Detect which cell encompasses the target text, then output its [X, Y] center coordinate. 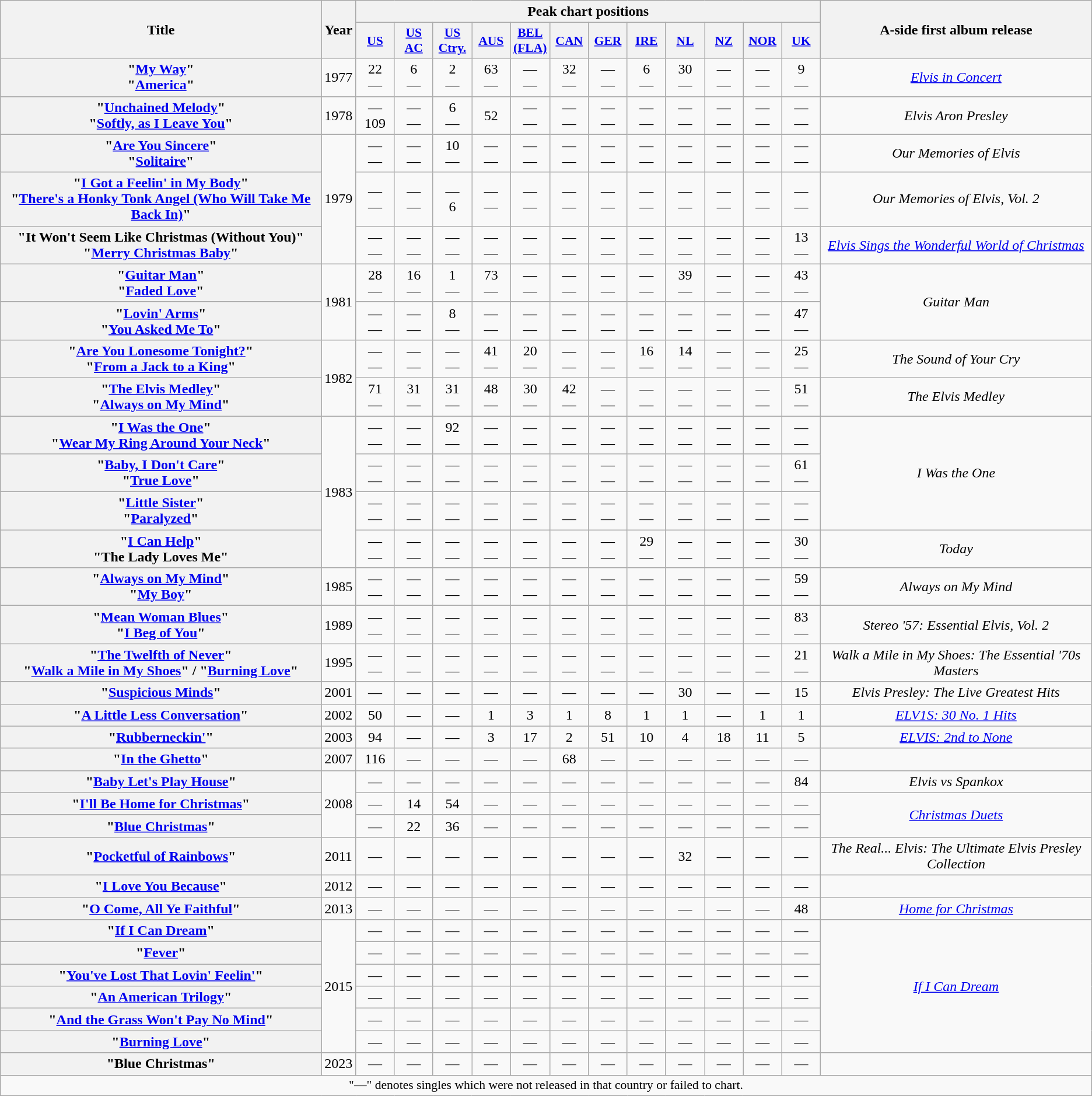
—6 [452, 199]
5 [801, 737]
59— [801, 587]
"Unchained Melody" "Softly, as I Leave You" [161, 116]
10— [452, 153]
"I Was the One" "Wear My Ring Around Your Neck" [161, 434]
73— [491, 282]
UK [801, 41]
"I'll Be Home for Christmas" [161, 804]
15 [801, 693]
The Real... Elvis: The Ultimate Elvis Presley Collection [957, 856]
"And the Grass Won't Pay No Mind" [161, 1020]
"I Can Help""The Lady Loves Me" [161, 549]
32— [569, 77]
Today [957, 549]
25— [801, 358]
14 [414, 804]
2013 [338, 909]
11 [762, 737]
Our Memories of Elvis [957, 153]
"Rubberneckin'" [161, 737]
"—" denotes singles which were not released in that country or failed to chart. [546, 1085]
"I Love You Because" [161, 886]
1985 [338, 587]
Christmas Duets [957, 815]
USCtry. [452, 41]
Elvis Presley: The Live Greatest Hits [957, 693]
Elvis Aron Presley [957, 116]
1983 [338, 491]
"Are You Sincere" "Solitaire" [161, 153]
36 [452, 826]
I Was the One [957, 473]
32 [685, 856]
1995 [338, 663]
A-side first album release [957, 29]
NL [685, 41]
68 [569, 759]
18 [724, 737]
"Guitar Man" "Faded Love" [161, 282]
71— [375, 397]
Elvis Sings the Wonderful World of Christmas [957, 245]
13— [801, 245]
8 [608, 715]
"An American Trilogy" [161, 997]
ELV1S: 30 No. 1 Hits [957, 715]
54 [452, 804]
ELVIS: 2nd to None [957, 737]
"Are You Lonesome Tonight?" "From a Jack to a King" [161, 358]
Always on My Mind [957, 587]
"O Come, All Ye Faithful" [161, 909]
51— [801, 397]
Year [338, 29]
BEL(FLA) [530, 41]
If I Can Dream [957, 986]
—109 [375, 116]
"I Got a Feelin' in My Body" "There's a Honky Tonk Angel (Who Will Take Me Back In)" [161, 199]
43— [801, 282]
"Lovin' Arms" "You Asked Me To" [161, 321]
Guitar Man [957, 302]
"If I Can Dream" [161, 931]
"It Won't Seem Like Christmas (Without You)""Merry Christmas Baby" [161, 245]
14— [685, 358]
1977 [338, 77]
41— [491, 358]
2001 [338, 693]
1982 [338, 378]
9— [801, 77]
8— [452, 321]
48— [491, 397]
AUS [491, 41]
"Mean Woman Blues" "I Beg of You" [161, 624]
"Fever" [161, 953]
2011 [338, 856]
USAC [414, 41]
28— [375, 282]
22 [414, 826]
2 [569, 737]
2015 [338, 986]
42— [569, 397]
20— [530, 358]
NOR [762, 41]
116 [375, 759]
10 [646, 737]
2008 [338, 804]
"In the Ghetto" [161, 759]
"The Elvis Medley""Always on My Mind" [161, 397]
63— [491, 77]
21— [801, 663]
83— [801, 624]
92— [452, 434]
US [375, 41]
50 [375, 715]
Elvis vs Spankox [957, 781]
"A Little Less Conversation" [161, 715]
NZ [724, 41]
51 [608, 737]
"Baby, I Don't Care""True Love" [161, 473]
"Burning Love" [161, 1042]
1981 [338, 302]
2007 [338, 759]
"My Way" "America" [161, 77]
Walk a Mile in My Shoes: The Essential '70s Masters [957, 663]
1979 [338, 199]
94 [375, 737]
1978 [338, 116]
2002 [338, 715]
"Always on My Mind" "My Boy" [161, 587]
30 [685, 693]
Home for Christmas [957, 909]
47— [801, 321]
"Pocketful of Rainbows" [161, 856]
Our Memories of Elvis, Vol. 2 [957, 199]
The Elvis Medley [957, 397]
GER [608, 41]
"Suspicious Minds" [161, 693]
2— [452, 77]
CAN [569, 41]
"Little Sister" "Paralyzed" [161, 511]
48 [801, 909]
"Baby Let's Play House" [161, 781]
22— [375, 77]
2003 [338, 737]
61— [801, 473]
29— [646, 549]
The Sound of Your Cry [957, 358]
17 [530, 737]
"The Twelfth of Never" "Walk a Mile in My Shoes" / "Burning Love" [161, 663]
IRE [646, 41]
1— [452, 282]
2023 [338, 1064]
Stereo '57: Essential Elvis, Vol. 2 [957, 624]
Elvis in Concert [957, 77]
39— [685, 282]
"You've Lost That Lovin' Feelin'" [161, 975]
52 [491, 116]
2012 [338, 886]
4 [685, 737]
Peak chart positions [588, 12]
Title [161, 29]
84 [801, 781]
1989 [338, 624]
